Determine the (x, y) coordinate at the center of the cell enclosing the given text.  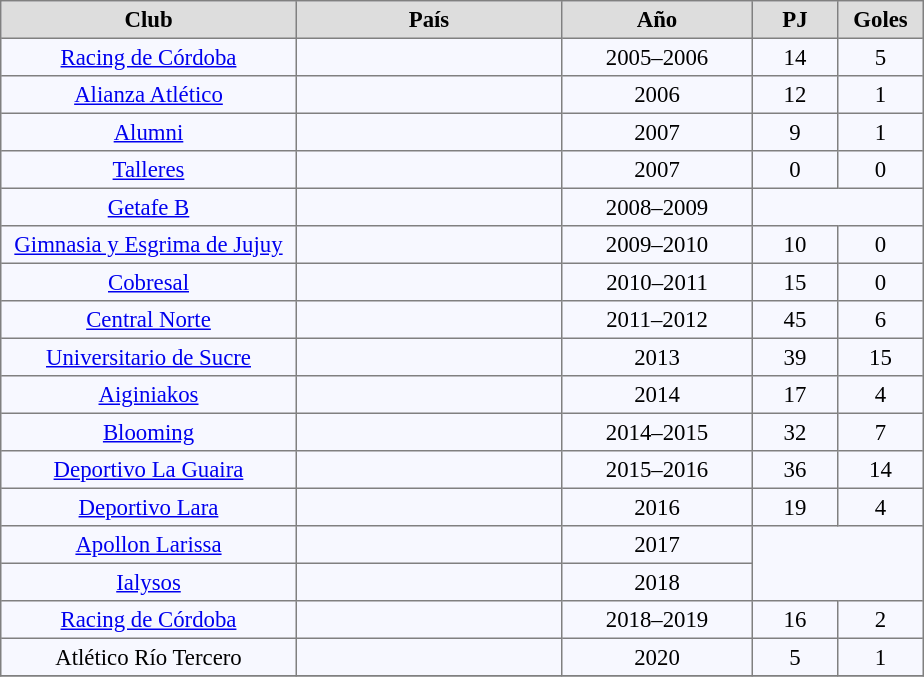
Goles (881, 20)
PJ (795, 20)
36 (795, 470)
Deportivo Lara (149, 507)
2011–2012 (657, 320)
19 (795, 507)
Aiginiakos (149, 395)
Gimnasia y Esgrima de Jujuy (149, 245)
39 (795, 357)
Cobresal (149, 282)
2014 (657, 395)
2018–2019 (657, 620)
Central Norte (149, 320)
2014–2015 (657, 432)
16 (795, 620)
2008–2009 (657, 207)
6 (881, 320)
2013 (657, 357)
Apollon Larissa (149, 545)
2005–2006 (657, 57)
2020 (657, 657)
2018 (657, 582)
Club (149, 20)
Atlético Río Tercero (149, 657)
Alumni (149, 132)
45 (795, 320)
Año (657, 20)
Universitario de Sucre (149, 357)
12 (795, 95)
2 (881, 620)
Getafe B (149, 207)
2016 (657, 507)
2006 (657, 95)
2015–2016 (657, 470)
9 (795, 132)
Alianza Atlético (149, 95)
Talleres (149, 170)
País (429, 20)
Deportivo La Guaira (149, 470)
32 (795, 432)
Ialysos (149, 582)
Blooming (149, 432)
7 (881, 432)
2010–2011 (657, 282)
10 (795, 245)
2017 (657, 545)
2009–2010 (657, 245)
17 (795, 395)
